For the text-containing cell, return its midpoint in (x, y) coordinate format. 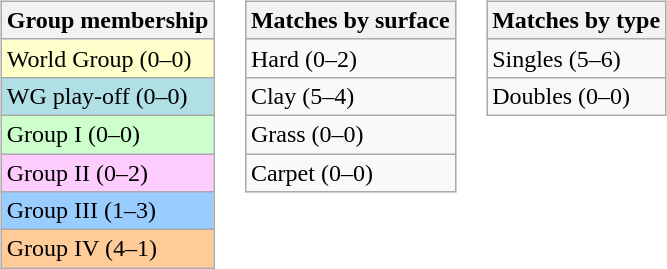
Group I (0–0) (108, 134)
Singles (5–6) (576, 58)
Carpet (0–0) (350, 173)
Matches by type (576, 20)
Group III (1–3) (108, 211)
Group II (0–2) (108, 173)
Doubles (0–0) (576, 96)
Hard (0–2) (350, 58)
Grass (0–0) (350, 134)
Group IV (4–1) (108, 249)
World Group (0–0) (108, 58)
Matches by surface (350, 20)
WG play-off (0–0) (108, 96)
Group membership (108, 20)
Clay (5–4) (350, 96)
